Pinpoint the cell where the given text exists, returning its (x, y) midpoint coordinate. 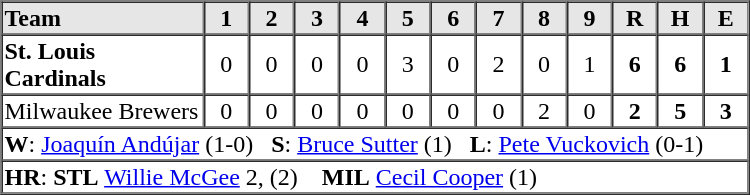
W: Joaquín Andújar (1-0) S: Bruce Sutter (1) L: Pete Vuckovich (0-1) (376, 144)
4 (362, 18)
HR: STL Willie McGee 2, (2) MIL Cecil Cooper (1) (376, 176)
9 (590, 18)
R (634, 18)
St. Louis Cardinals (103, 64)
H (680, 18)
7 (498, 18)
Milwaukee Brewers (103, 110)
E (726, 18)
Team (103, 18)
8 (544, 18)
